Determine the [x, y] coordinate at the center of the cell enclosing the given text.  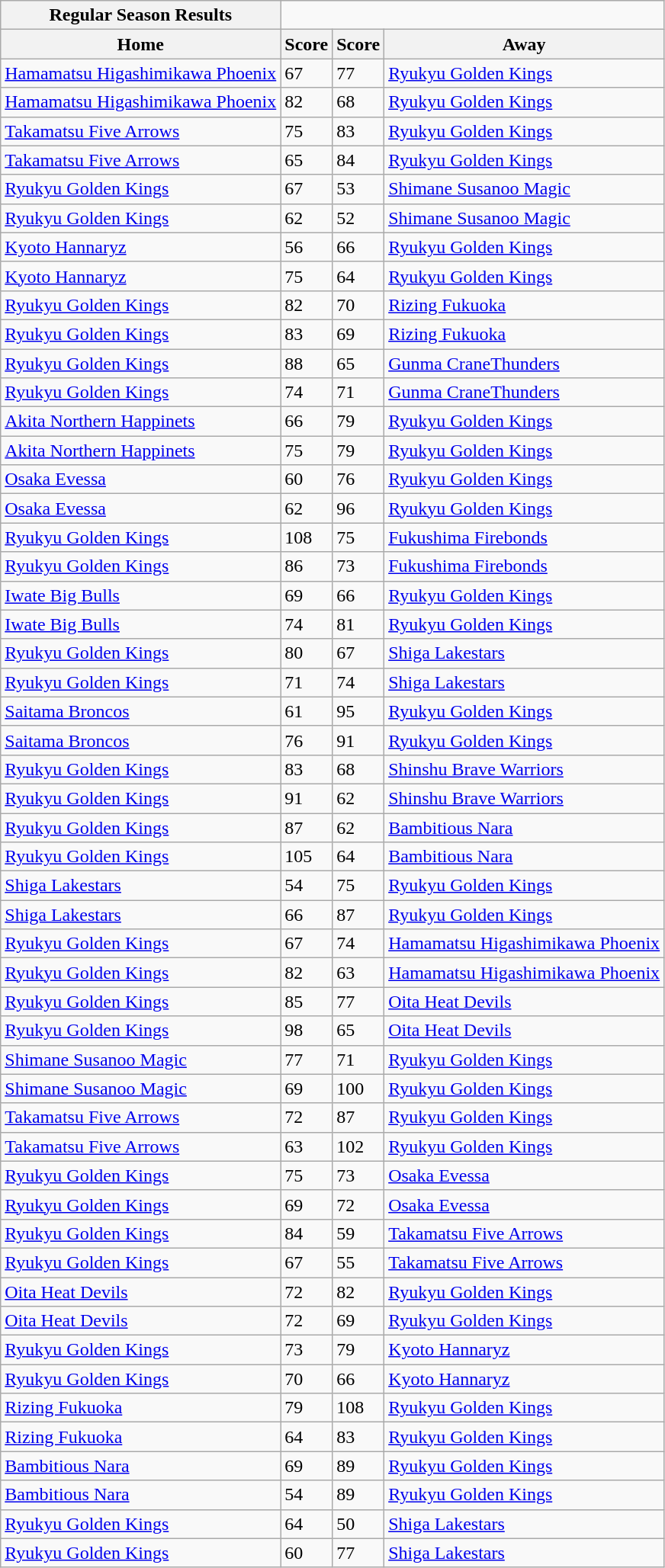
55 [358, 1262]
Regular Season Results [140, 15]
102 [358, 1146]
56 [307, 247]
81 [358, 624]
105 [307, 857]
59 [358, 1233]
88 [307, 364]
80 [307, 653]
Home [140, 44]
95 [358, 711]
100 [358, 1089]
96 [358, 508]
50 [358, 1524]
86 [307, 566]
53 [358, 189]
52 [358, 218]
98 [307, 1031]
Away [525, 44]
85 [307, 1002]
61 [307, 711]
